Scan for the cell matching the given text and deliver its (X, Y) coordinate at center. 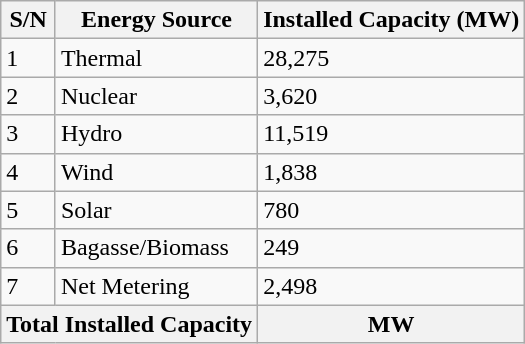
5 (28, 210)
780 (392, 210)
S/N (28, 20)
1,838 (392, 172)
Net Metering (156, 286)
6 (28, 248)
Thermal (156, 58)
Wind (156, 172)
249 (392, 248)
Nuclear (156, 96)
2 (28, 96)
28,275 (392, 58)
Hydro (156, 134)
1 (28, 58)
Bagasse/Biomass (156, 248)
3 (28, 134)
Energy Source (156, 20)
Total Installed Capacity (130, 324)
MW (392, 324)
3,620 (392, 96)
11,519 (392, 134)
7 (28, 286)
2,498 (392, 286)
Solar (156, 210)
Installed Capacity (MW) (392, 20)
4 (28, 172)
